Search for the cell housing the specified text and yield its [X, Y] center coordinate. 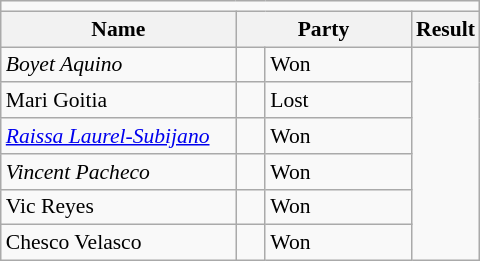
Boyet Aquino [118, 65]
Raissa Laurel-Subijano [118, 136]
Name [118, 29]
Mari Goitia [118, 101]
Lost [338, 101]
Vic Reyes [118, 207]
Vincent Pacheco [118, 172]
Chesco Velasco [118, 243]
Party [324, 29]
Result [446, 29]
